For the text-containing cell, return its midpoint in (X, Y) coordinate format. 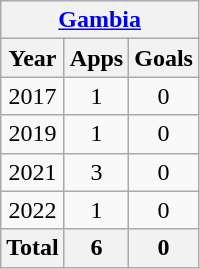
Year (33, 58)
Total (33, 248)
2021 (33, 172)
2017 (33, 96)
Goals (164, 58)
2022 (33, 210)
3 (96, 172)
Gambia (100, 20)
Apps (96, 58)
6 (96, 248)
2019 (33, 134)
